Extract the (X, Y) coordinate from the center of the cell holding the provided text.  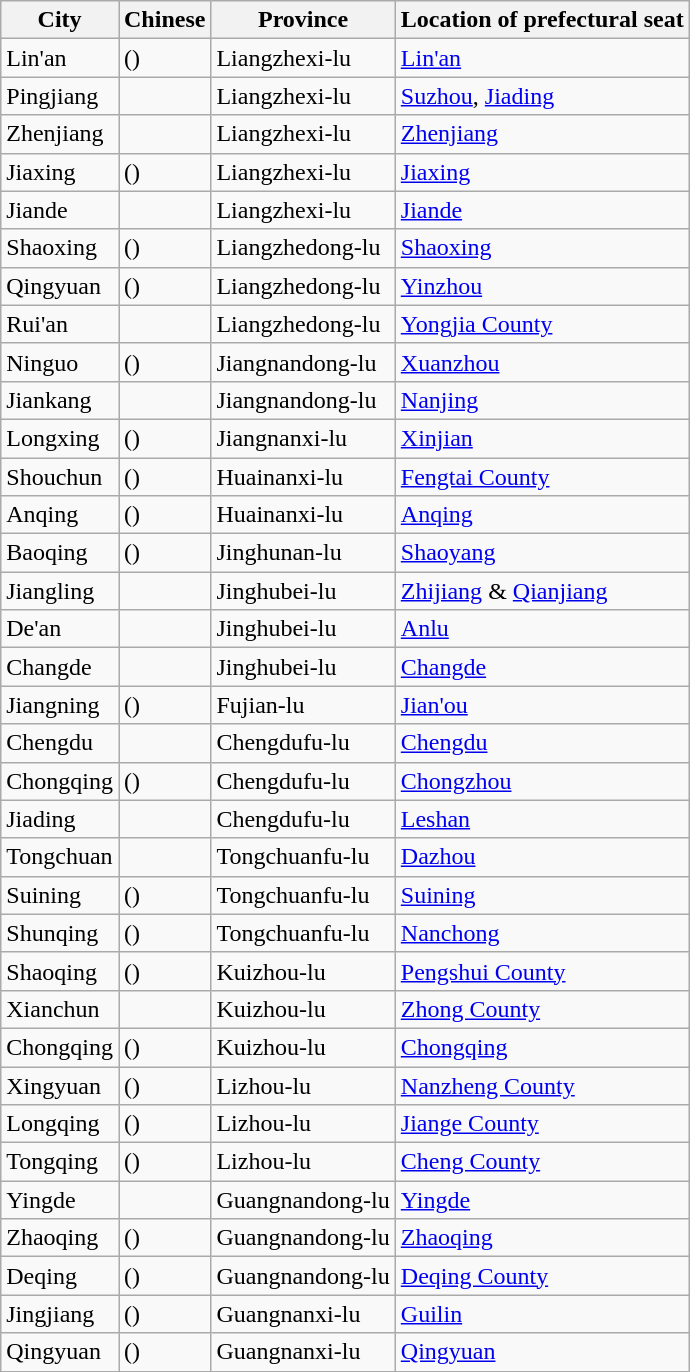
Shaoqing (60, 971)
Jiankang (60, 400)
Fengtai County (542, 477)
Dazhou (542, 857)
Cheng County (542, 1162)
Chongzhou (542, 781)
Yongjia County (542, 324)
Pengshui County (542, 971)
Jian'ou (542, 705)
Longxing (60, 438)
Tongqing (60, 1162)
Jiading (60, 819)
Shaoyang (542, 553)
Jiangling (60, 591)
Guilin (542, 1314)
Zhijiang & Qianjiang (542, 591)
Anlu (542, 629)
De'an (60, 629)
Zhong County (542, 1009)
Shunqing (60, 933)
Deqing (60, 1276)
Xinjian (542, 438)
Longqing (60, 1124)
Nanzheng County (542, 1085)
Jiange County (542, 1124)
Shouchun (60, 477)
Nanjing (542, 400)
City (60, 20)
Jinghunan-lu (303, 553)
Deqing County (542, 1276)
Jiangning (60, 705)
Rui'an (60, 324)
Jingjiang (60, 1314)
Jiangnanxi-lu (303, 438)
Location of prefectural seat (542, 20)
Yinzhou (542, 286)
Xuanzhou (542, 362)
Xianchun (60, 1009)
Xingyuan (60, 1085)
Ninguo (60, 362)
Baoqing (60, 553)
Tongchuan (60, 857)
Nanchong (542, 933)
Chinese (164, 20)
Fujian-lu (303, 705)
Province (303, 20)
Pingjiang (60, 96)
Leshan (542, 819)
Suzhou, Jiading (542, 96)
